Extract the (x, y) coordinate from the center of the cell holding the provided text.  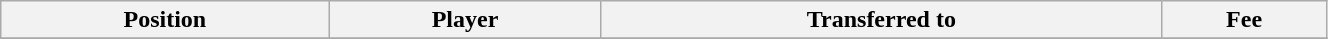
Fee (1244, 20)
Player (465, 20)
Position (165, 20)
Transferred to (882, 20)
